Return (x, y) of the center of cell containing provided text 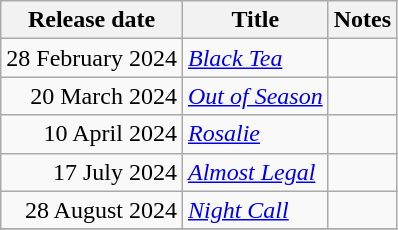
10 April 2024 (92, 134)
Out of Season (255, 96)
Notes (362, 20)
20 March 2024 (92, 96)
28 February 2024 (92, 58)
Almost Legal (255, 172)
Rosalie (255, 134)
Night Call (255, 210)
Release date (92, 20)
17 July 2024 (92, 172)
28 August 2024 (92, 210)
Title (255, 20)
Black Tea (255, 58)
